Search for the cell housing the specified text and yield its (X, Y) center coordinate. 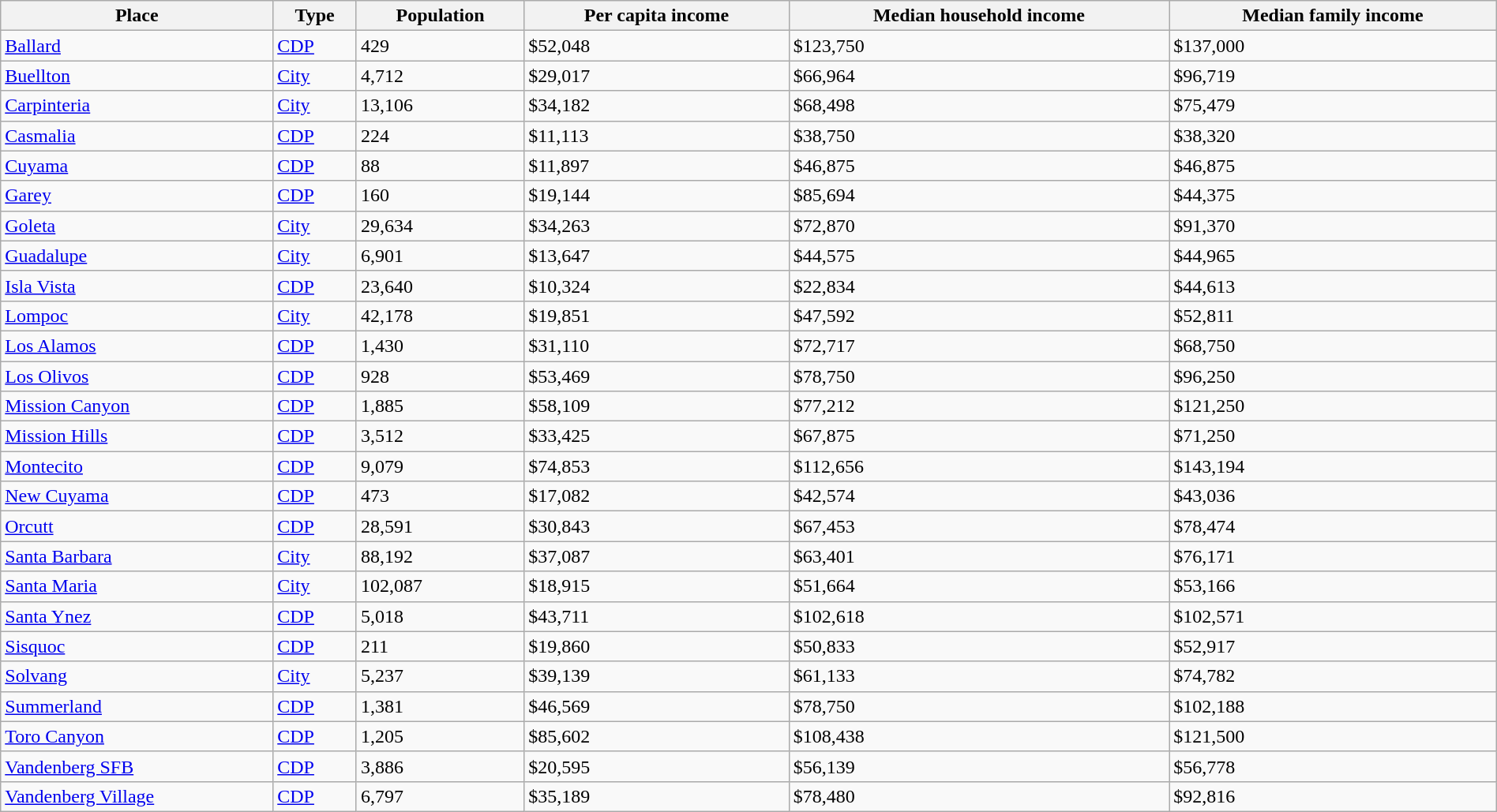
$33,425 (657, 436)
$19,851 (657, 316)
1,205 (440, 736)
$137,000 (1333, 46)
23,640 (440, 286)
$39,139 (657, 676)
$53,469 (657, 376)
$72,717 (979, 346)
1,430 (440, 346)
$108,438 (979, 736)
Type (315, 16)
$38,750 (979, 136)
1,381 (440, 706)
$74,853 (657, 466)
211 (440, 646)
9,079 (440, 466)
Lompoc (137, 316)
6,797 (440, 796)
$52,811 (1333, 316)
$20,595 (657, 766)
$67,875 (979, 436)
$63,401 (979, 556)
Solvang (137, 676)
$102,618 (979, 616)
$96,250 (1333, 376)
$102,188 (1333, 706)
$121,500 (1333, 736)
$17,082 (657, 496)
160 (440, 196)
$143,194 (1333, 466)
5,018 (440, 616)
5,237 (440, 676)
Guadalupe (137, 256)
Santa Ynez (137, 616)
$68,750 (1333, 346)
3,886 (440, 766)
$66,964 (979, 76)
$74,782 (1333, 676)
$52,917 (1333, 646)
29,634 (440, 226)
4,712 (440, 76)
Orcutt (137, 526)
$78,480 (979, 796)
$61,133 (979, 676)
$71,250 (1333, 436)
$68,498 (979, 106)
Median household income (979, 16)
Mission Hills (137, 436)
Mission Canyon (137, 406)
$92,816 (1333, 796)
102,087 (440, 586)
224 (440, 136)
$121,250 (1333, 406)
42,178 (440, 316)
$34,263 (657, 226)
$46,569 (657, 706)
3,512 (440, 436)
$19,860 (657, 646)
Vandenberg Village (137, 796)
$85,602 (657, 736)
$123,750 (979, 46)
$77,212 (979, 406)
$56,778 (1333, 766)
$91,370 (1333, 226)
Ballard (137, 46)
$30,843 (657, 526)
429 (440, 46)
$85,694 (979, 196)
Buellton (137, 76)
Cuyama (137, 166)
Isla Vista (137, 286)
$76,171 (1333, 556)
Vandenberg SFB (137, 766)
Sisquoc (137, 646)
$112,656 (979, 466)
Garey (137, 196)
$50,833 (979, 646)
$29,017 (657, 76)
$19,144 (657, 196)
$10,324 (657, 286)
1,885 (440, 406)
$78,474 (1333, 526)
13,106 (440, 106)
$58,109 (657, 406)
$44,965 (1333, 256)
Santa Maria (137, 586)
$37,087 (657, 556)
Casmalia (137, 136)
Median family income (1333, 16)
$102,571 (1333, 616)
Population (440, 16)
Per capita income (657, 16)
$44,613 (1333, 286)
$35,189 (657, 796)
$96,719 (1333, 76)
Toro Canyon (137, 736)
928 (440, 376)
Santa Barbara (137, 556)
28,591 (440, 526)
$22,834 (979, 286)
$51,664 (979, 586)
Los Alamos (137, 346)
$43,711 (657, 616)
$47,592 (979, 316)
$42,574 (979, 496)
$11,113 (657, 136)
$44,375 (1333, 196)
Carpinteria (137, 106)
$34,182 (657, 106)
$53,166 (1333, 586)
88 (440, 166)
$75,479 (1333, 106)
6,901 (440, 256)
$72,870 (979, 226)
$44,575 (979, 256)
88,192 (440, 556)
Montecito (137, 466)
New Cuyama (137, 496)
Goleta (137, 226)
$38,320 (1333, 136)
$67,453 (979, 526)
$18,915 (657, 586)
473 (440, 496)
Summerland (137, 706)
$31,110 (657, 346)
Place (137, 16)
$52,048 (657, 46)
$43,036 (1333, 496)
Los Olivos (137, 376)
$11,897 (657, 166)
$13,647 (657, 256)
$56,139 (979, 766)
